Capture the cell that displays the provided text and extract its (x, y) central coordinate. 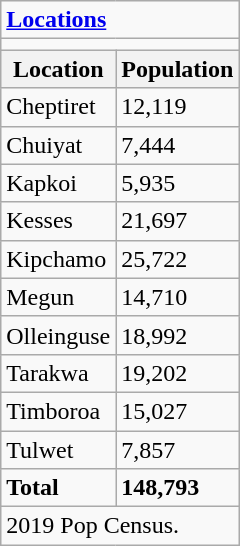
7,444 (178, 145)
2019 Pop Census. (120, 526)
Tarakwa (58, 373)
Tulwet (58, 449)
Olleinguse (58, 335)
Kipchamo (58, 259)
15,027 (178, 411)
Chuiyat (58, 145)
Kapkoi (58, 183)
7,857 (178, 449)
Location (58, 69)
25,722 (178, 259)
19,202 (178, 373)
12,119 (178, 107)
Total (58, 488)
5,935 (178, 183)
Population (178, 69)
Megun (58, 297)
148,793 (178, 488)
Kesses (58, 221)
Timboroa (58, 411)
Cheptiret (58, 107)
21,697 (178, 221)
18,992 (178, 335)
14,710 (178, 297)
Locations (120, 20)
